From the cell containing the given text, extract its center point as (x, y) coordinate. 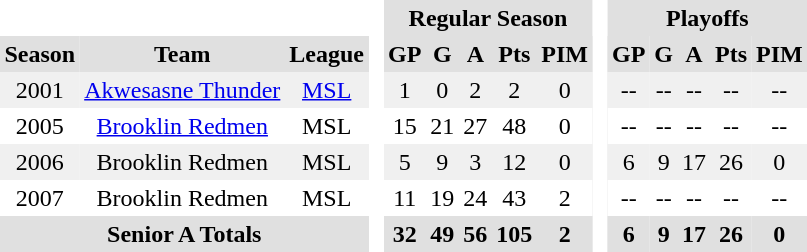
21 (442, 126)
56 (476, 234)
15 (405, 126)
105 (514, 234)
2006 (40, 162)
PIM (565, 54)
League (327, 54)
1 (405, 90)
2001 (40, 90)
2005 (40, 126)
32 (405, 234)
49 (442, 234)
Senior A Totals (184, 234)
Regular Season (488, 18)
Team (182, 54)
Akwesasne Thunder (182, 90)
5 (405, 162)
Season (40, 54)
43 (514, 198)
12 (514, 162)
19 (442, 198)
48 (514, 126)
2007 (40, 198)
3 (476, 162)
11 (405, 198)
24 (476, 198)
27 (476, 126)
